Extract the [X, Y] coordinate from the center of the cell holding the provided text.  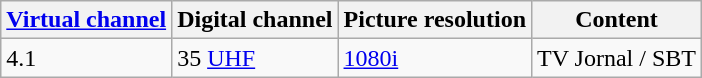
Picture resolution [435, 20]
TV Jornal / SBT [617, 58]
4.1 [86, 58]
1080i [435, 58]
35 UHF [255, 58]
Virtual channel [86, 20]
Digital channel [255, 20]
Content [617, 20]
